Locate the cell with the specified text and output its (x, y) center coordinate. 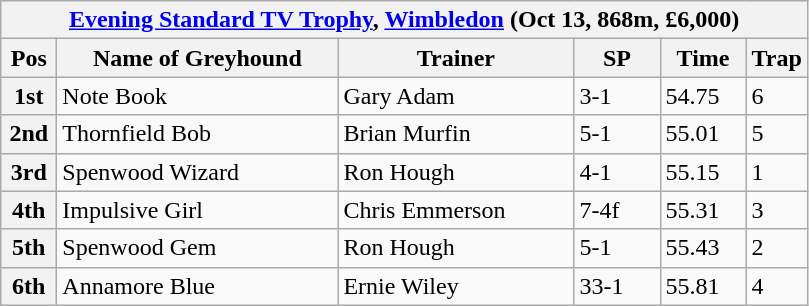
2nd (29, 134)
6 (776, 96)
54.75 (703, 96)
7-4f (617, 210)
3-1 (617, 96)
Name of Greyhound (198, 58)
55.15 (703, 172)
Annamore Blue (198, 286)
Time (703, 58)
33-1 (617, 286)
5 (776, 134)
55.43 (703, 248)
2 (776, 248)
Trap (776, 58)
55.31 (703, 210)
6th (29, 286)
Note Book (198, 96)
55.81 (703, 286)
Evening Standard TV Trophy, Wimbledon (Oct 13, 868m, £6,000) (404, 20)
Chris Emmerson (456, 210)
Pos (29, 58)
5th (29, 248)
4th (29, 210)
Brian Murfin (456, 134)
Impulsive Girl (198, 210)
Gary Adam (456, 96)
3 (776, 210)
Spenwood Wizard (198, 172)
1st (29, 96)
4 (776, 286)
4-1 (617, 172)
1 (776, 172)
Spenwood Gem (198, 248)
SP (617, 58)
3rd (29, 172)
Thornfield Bob (198, 134)
Ernie Wiley (456, 286)
55.01 (703, 134)
Trainer (456, 58)
